From the cell containing the given text, extract its center point as [x, y] coordinate. 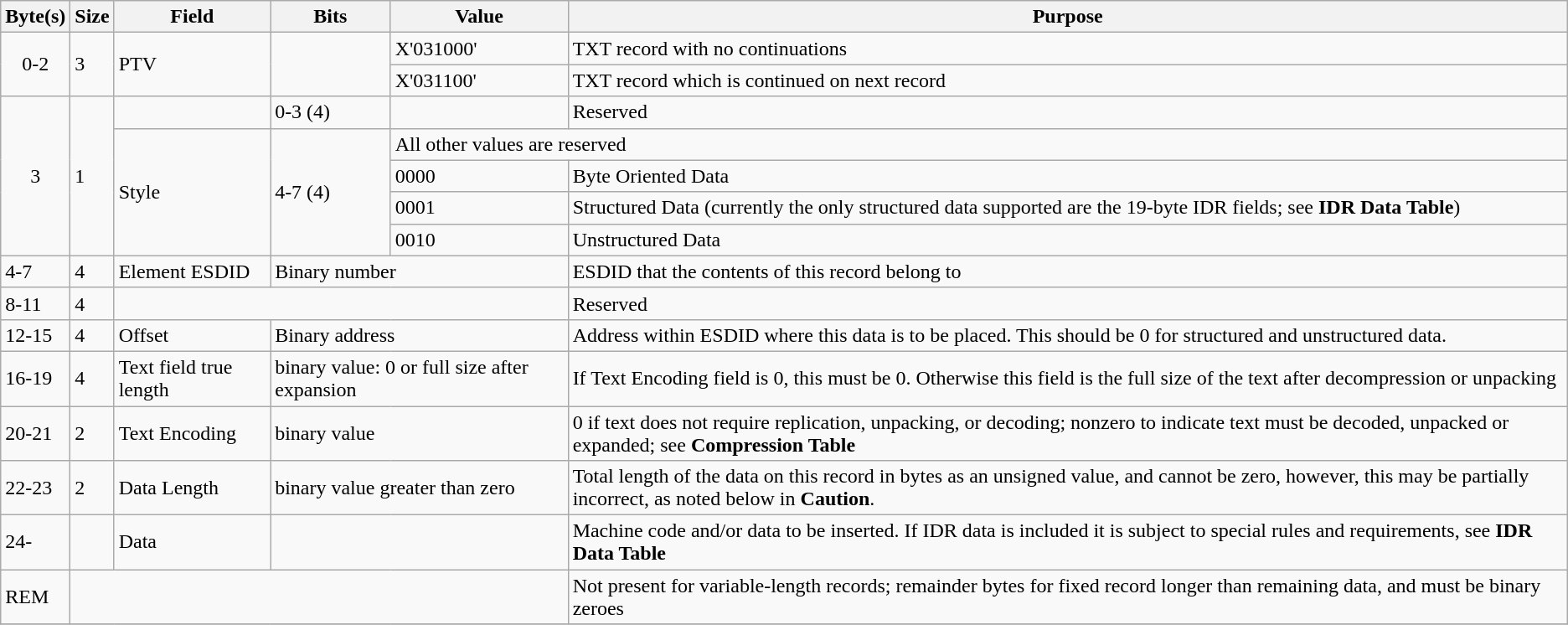
4-7 [35, 271]
Style [192, 192]
Field [192, 17]
0000 [479, 176]
PTV [192, 65]
REM [35, 597]
Text Encoding [192, 432]
12-15 [35, 335]
All other values are reserved [978, 144]
If Text Encoding field is 0, this must be 0. Otherwise this field is the full size of the text after decompression or unpacking [1067, 379]
Machine code and/or data to be inserted. If IDR data is included it is subject to special rules and requirements, see IDR Data Table [1067, 543]
Value [479, 17]
Not present for variable-length records; remainder bytes for fixed record longer than remaining data, and must be binary zeroes [1067, 597]
TXT record which is continued on next record [1067, 80]
binary value: 0 or full size after expansion [420, 379]
0-2 [35, 65]
8-11 [35, 303]
22-23 [35, 488]
Unstructured Data [1067, 240]
X'031100' [479, 80]
ESDID that the contents of this record belong to [1067, 271]
0 if text does not require replication, unpacking, or decoding; nonzero to indicate text must be decoded, unpacked or expanded; see Compression Table [1067, 432]
Bits [331, 17]
Structured Data (currently the only structured data supported are the 19-byte IDR fields; see IDR Data Table) [1067, 208]
Offset [192, 335]
X'031000' [479, 49]
0010 [479, 240]
Binary number [420, 271]
16-19 [35, 379]
Byte(s) [35, 17]
24- [35, 543]
20-21 [35, 432]
Element ESDID [192, 271]
Text field true length [192, 379]
4-7 (4) [331, 192]
Binary address [420, 335]
0-3 (4) [331, 112]
Size [92, 17]
Data Length [192, 488]
Data [192, 543]
Byte Oriented Data [1067, 176]
1 [92, 176]
binary value greater than zero [420, 488]
Purpose [1067, 17]
Address within ESDID where this data is to be placed. This should be 0 for structured and unstructured data. [1067, 335]
0001 [479, 208]
TXT record with no continuations [1067, 49]
binary value [420, 432]
